Return the (x, y) coordinate for the center point of the cell that contains the specified text.  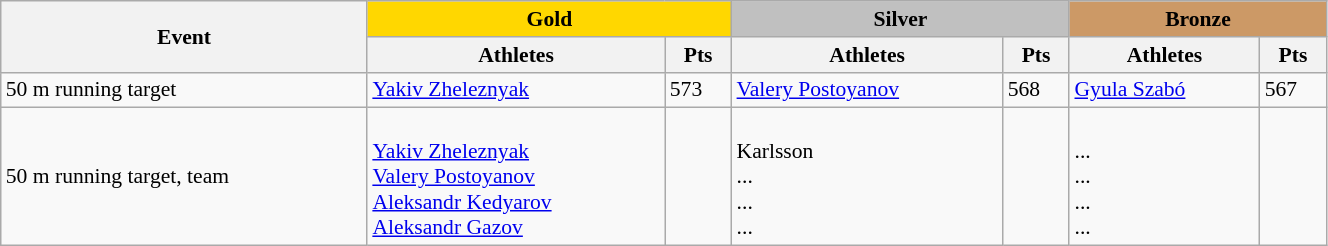
568 (1036, 90)
Bronze (1198, 19)
Silver (901, 19)
Yakiv ZheleznyakValery PostoyanovAleksandr KedyarovAleksandr Gazov (516, 177)
............ (1164, 177)
Gyula Szabó (1164, 90)
567 (1294, 90)
Yakiv Zheleznyak (516, 90)
Gold (549, 19)
573 (698, 90)
Karlsson......... (868, 177)
50 m running target, team (184, 177)
Event (184, 36)
Valery Postoyanov (868, 90)
50 m running target (184, 90)
